Extract the [x, y] coordinate from the center of the cell holding the provided text.  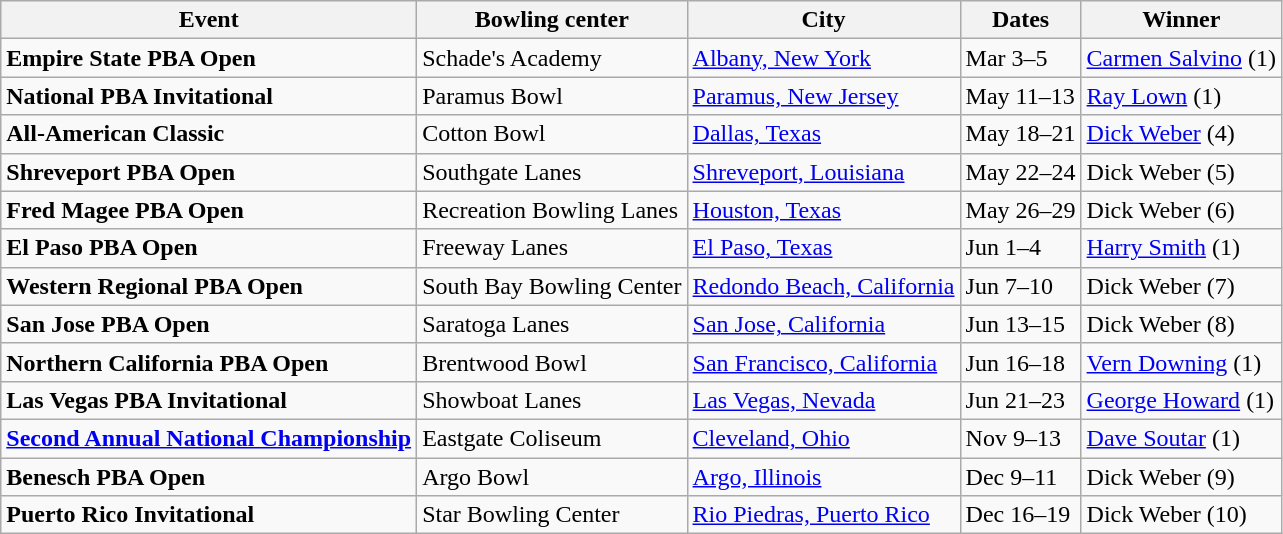
Shreveport PBA Open [209, 172]
National PBA Invitational [209, 96]
Dates [1020, 20]
Rio Piedras, Puerto Rico [824, 515]
George Howard (1) [1181, 400]
Jun 1–4 [1020, 248]
Benesch PBA Open [209, 477]
Schade's Academy [552, 58]
May 22–24 [1020, 172]
Event [209, 20]
Western Regional PBA Open [209, 286]
Cleveland, Ohio [824, 438]
Second Annual National Championship [209, 438]
Dec 9–11 [1020, 477]
Nov 9–13 [1020, 438]
Paramus Bowl [552, 96]
Cotton Bowl [552, 134]
Dallas, Texas [824, 134]
Fred Magee PBA Open [209, 210]
Shreveport, Louisiana [824, 172]
City [824, 20]
San Jose PBA Open [209, 324]
Jun 7–10 [1020, 286]
Northern California PBA Open [209, 362]
Dave Soutar (1) [1181, 438]
Argo Bowl [552, 477]
May 26–29 [1020, 210]
Winner [1181, 20]
Dec 16–19 [1020, 515]
Dick Weber (6) [1181, 210]
Eastgate Coliseum [552, 438]
Mar 3–5 [1020, 58]
Paramus, New Jersey [824, 96]
Saratoga Lanes [552, 324]
Ray Lown (1) [1181, 96]
May 11–13 [1020, 96]
Las Vegas PBA Invitational [209, 400]
Redondo Beach, California [824, 286]
Southgate Lanes [552, 172]
Las Vegas, Nevada [824, 400]
Puerto Rico Invitational [209, 515]
El Paso, Texas [824, 248]
Jun 13–15 [1020, 324]
Empire State PBA Open [209, 58]
Bowling center [552, 20]
Houston, Texas [824, 210]
May 18–21 [1020, 134]
Jun 21–23 [1020, 400]
All-American Classic [209, 134]
Dick Weber (7) [1181, 286]
Star Bowling Center [552, 515]
San Jose, California [824, 324]
South Bay Bowling Center [552, 286]
Dick Weber (5) [1181, 172]
Dick Weber (10) [1181, 515]
Albany, New York [824, 58]
Carmen Salvino (1) [1181, 58]
San Francisco, California [824, 362]
Jun 16–18 [1020, 362]
Dick Weber (9) [1181, 477]
Recreation Bowling Lanes [552, 210]
Dick Weber (8) [1181, 324]
Showboat Lanes [552, 400]
Dick Weber (4) [1181, 134]
Argo, Illinois [824, 477]
El Paso PBA Open [209, 248]
Vern Downing (1) [1181, 362]
Harry Smith (1) [1181, 248]
Freeway Lanes [552, 248]
Brentwood Bowl [552, 362]
